Pinpoint the cell where the given text exists, returning its (X, Y) midpoint coordinate. 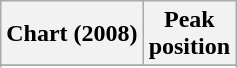
Chart (2008) (72, 34)
Peakposition (189, 34)
